Search for the cell housing the specified text and yield its (X, Y) center coordinate. 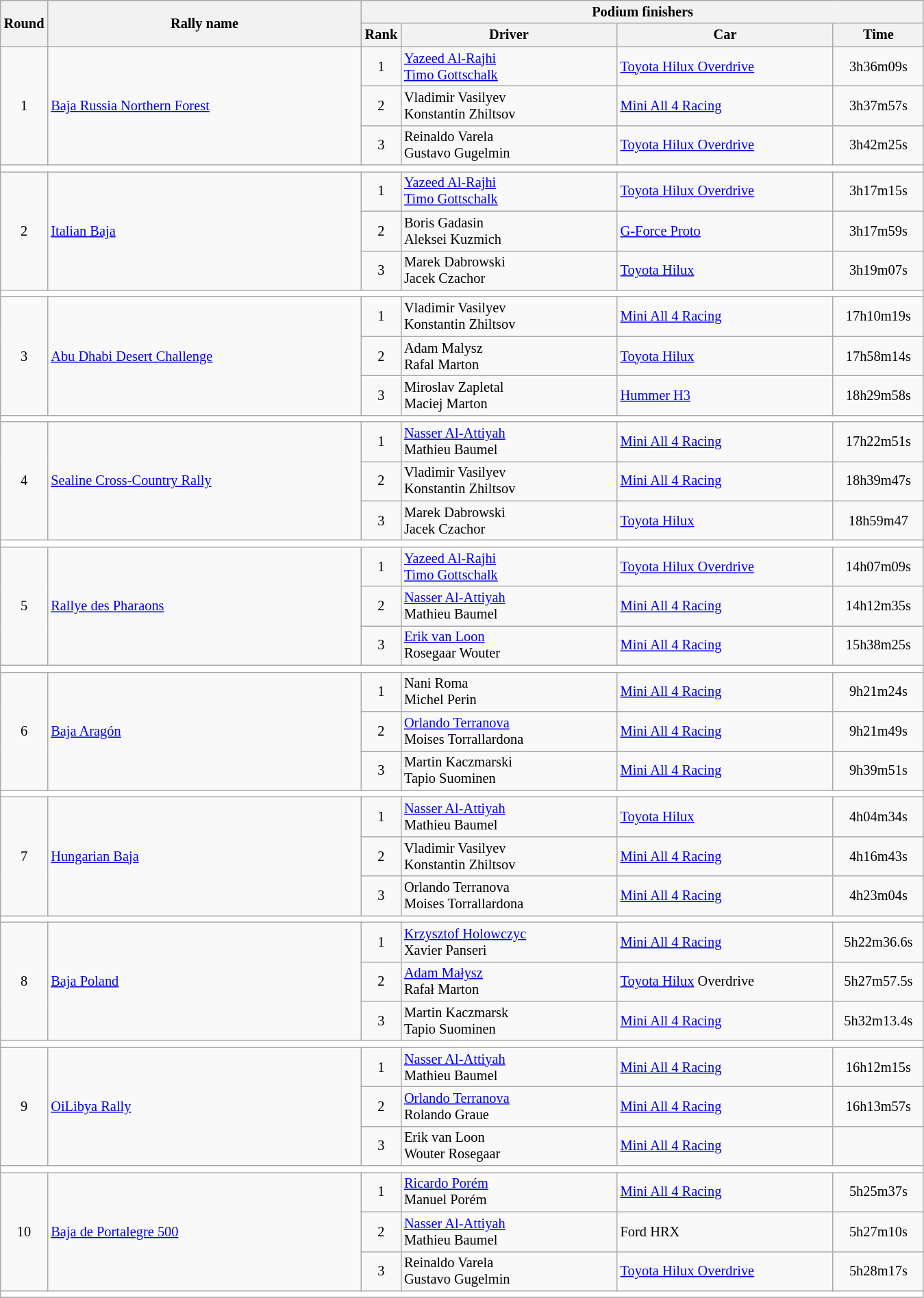
15h38m25s (878, 645)
3h37m57s (878, 105)
3h42m25s (878, 145)
Ricardo Porém Manuel Porém (509, 1192)
3h17m15s (878, 191)
Boris Gadasin Aleksei Kuzmich (509, 231)
5h27m10s (878, 1232)
9 (25, 1107)
Ford HRX (725, 1232)
3h36m09s (878, 66)
7 (25, 856)
Time (878, 35)
Miroslav ZapletalMaciej Marton (509, 395)
5h32m13.4s (878, 1021)
5 (25, 606)
Baja Aragón (204, 732)
14h12m35s (878, 606)
10 (25, 1232)
Baja Russia Northern Forest (204, 105)
Round (25, 23)
Italian Baja (204, 230)
17h58m14s (878, 356)
Baja de Portalegre 500 (204, 1232)
9h39m51s (878, 771)
4h16m43s (878, 856)
Orlando Terranova Rolando Graue (509, 1106)
18h39m47s (878, 481)
4h23m04s (878, 896)
Hungarian Baja (204, 856)
Martin Kaczmarsk Tapio Suominen (509, 1021)
OiLibya Rally (204, 1107)
Martin Kaczmarski Tapio Suominen (509, 771)
Abu Dhabi Desert Challenge (204, 356)
17h10m19s (878, 316)
17h22m51s (878, 442)
Sealine Cross-Country Rally (204, 481)
Krzysztof Holowczyc Xavier Panseri (509, 942)
Car (725, 35)
Adam Małysz Rafał Marton (509, 982)
G-Force Proto (725, 231)
Nani Roma Michel Perin (509, 692)
Adam Malysz Rafal Marton (509, 356)
3h19m07s (878, 271)
5h25m37s (878, 1192)
Driver (509, 35)
4h04m34s (878, 816)
Hummer H3 (725, 395)
3h17m59s (878, 231)
9h21m49s (878, 731)
4 (25, 481)
14h07m09s (878, 566)
Erik van Loon Rosegaar Wouter (509, 645)
5h27m57.5s (878, 982)
Rallye des Pharaons (204, 606)
Rank (381, 35)
Erik van Loon Wouter Rosegaar (509, 1146)
Rally name (204, 23)
9h21m24s (878, 692)
5h28m17s (878, 1271)
Baja Poland (204, 981)
18h29m58s (878, 395)
18h59m47 (878, 521)
5h22m36.6s (878, 942)
6 (25, 732)
Podium finishers (642, 12)
8 (25, 981)
16h12m15s (878, 1067)
16h13m57s (878, 1106)
